Scan for the cell matching the given text and deliver its (x, y) coordinate at center. 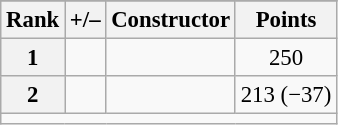
250 (286, 58)
1 (33, 58)
213 (−37) (286, 95)
2 (33, 95)
+/– (86, 20)
Constructor (171, 20)
Rank (33, 20)
Points (286, 20)
